Capture the cell that displays the provided text and extract its [X, Y] central coordinate. 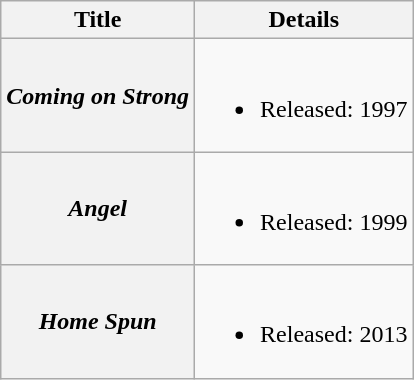
Angel [98, 208]
Released: 1997 [304, 96]
Home Spun [98, 322]
Released: 1999 [304, 208]
Released: 2013 [304, 322]
Details [304, 20]
Title [98, 20]
Coming on Strong [98, 96]
